Determine the [x, y] coordinate at the center of the cell enclosing the given text.  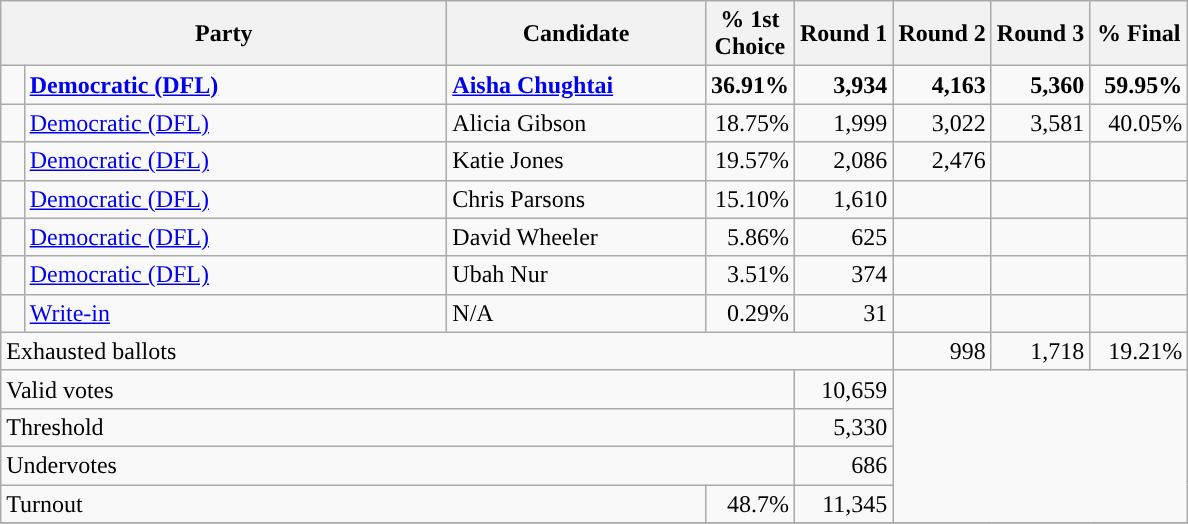
Katie Jones [576, 161]
5.86% [750, 237]
10,659 [843, 389]
Write-in [236, 313]
Round 3 [1040, 34]
5,330 [843, 427]
36.91% [750, 85]
374 [843, 275]
4,163 [942, 85]
Round 1 [843, 34]
48.7% [750, 503]
1,999 [843, 123]
1,610 [843, 199]
19.57% [750, 161]
% 1stChoice [750, 34]
3,934 [843, 85]
31 [843, 313]
David Wheeler [576, 237]
15.10% [750, 199]
5,360 [1040, 85]
998 [942, 351]
N/A [576, 313]
19.21% [1139, 351]
% Final [1139, 34]
Aisha Chughtai [576, 85]
59.95% [1139, 85]
3,581 [1040, 123]
Turnout [354, 503]
Ubah Nur [576, 275]
2,086 [843, 161]
2,476 [942, 161]
Threshold [398, 427]
3.51% [750, 275]
Alicia Gibson [576, 123]
Valid votes [398, 389]
625 [843, 237]
11,345 [843, 503]
Undervotes [398, 465]
Round 2 [942, 34]
40.05% [1139, 123]
Exhausted ballots [447, 351]
18.75% [750, 123]
Party [224, 34]
Chris Parsons [576, 199]
Candidate [576, 34]
0.29% [750, 313]
686 [843, 465]
3,022 [942, 123]
1,718 [1040, 351]
